Scan for the cell matching the given text and deliver its (X, Y) coordinate at center. 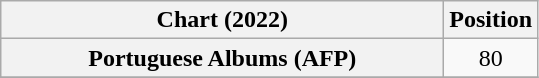
Position (491, 20)
Portuguese Albums (AFP) (222, 58)
Chart (2022) (222, 20)
80 (491, 58)
